Output the (x, y) coordinate of the center of the cell containing the given text.  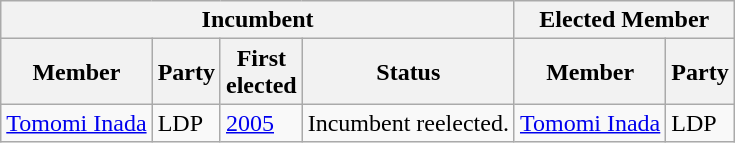
2005 (261, 123)
Firstelected (261, 72)
Incumbent (258, 20)
Incumbent reelected. (408, 123)
Status (408, 72)
Elected Member (624, 20)
